Extract the [X, Y] coordinate from the center of the cell holding the provided text.  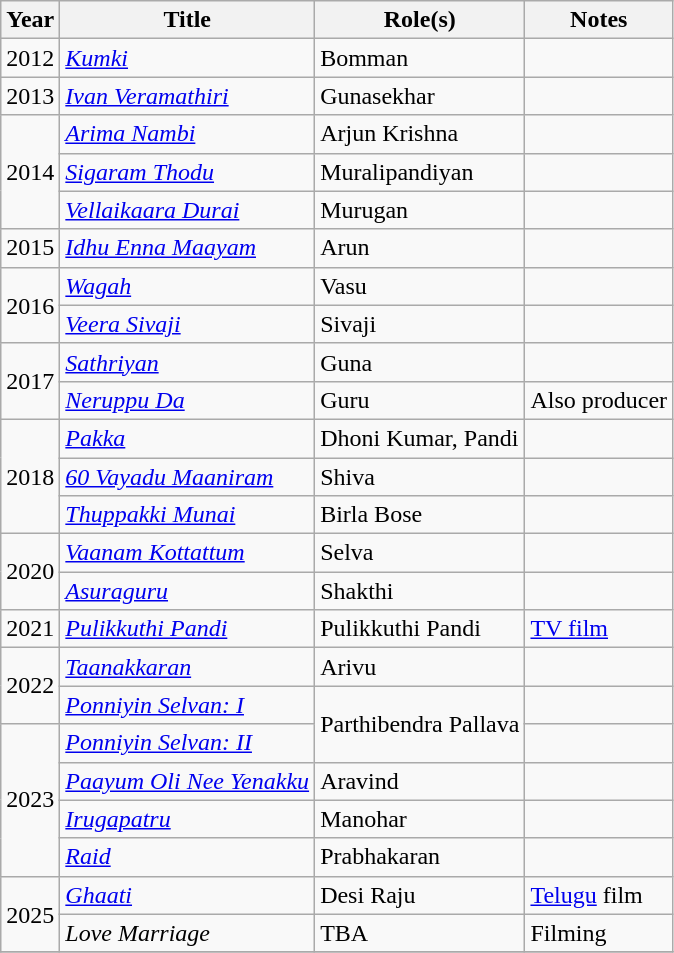
Asuraguru [188, 591]
2025 [30, 914]
Idhu Enna Maayam [188, 248]
Also producer [599, 400]
Filming [599, 933]
Telugu film [599, 895]
Shiva [420, 477]
Vasu [420, 286]
TV film [599, 629]
Year [30, 20]
2014 [30, 172]
Sivaji [420, 324]
2020 [30, 572]
TBA [420, 933]
Arima Nambi [188, 134]
60 Vayadu Maaniram [188, 477]
Parthibendra Pallava [420, 724]
2015 [30, 248]
Title [188, 20]
Arjun Krishna [420, 134]
Taanakkaran [188, 667]
Ghaati [188, 895]
2017 [30, 381]
2018 [30, 476]
Paayum Oli Nee Yenakku [188, 781]
Birla Bose [420, 515]
2023 [30, 800]
Irugapatru [188, 819]
Vellaikaara Durai [188, 210]
2022 [30, 686]
Vaanam Kottattum [188, 553]
Arivu [420, 667]
Ivan Veramathiri [188, 96]
Role(s) [420, 20]
Dhoni Kumar, Pandi [420, 438]
2013 [30, 96]
Shakthi [420, 591]
Murugan [420, 210]
Aravind [420, 781]
Arun [420, 248]
Bomman [420, 58]
Manohar [420, 819]
Thuppakki Munai [188, 515]
Love Marriage [188, 933]
Veera Sivaji [188, 324]
Prabhakaran [420, 857]
2021 [30, 629]
Sigaram Thodu [188, 172]
Wagah [188, 286]
Raid [188, 857]
Neruppu Da [188, 400]
2016 [30, 305]
Pakka [188, 438]
Desi Raju [420, 895]
2012 [30, 58]
Ponniyin Selvan: II [188, 743]
Ponniyin Selvan: I [188, 705]
Notes [599, 20]
Gunasekhar [420, 96]
Muralipandiyan [420, 172]
Guru [420, 400]
Guna [420, 362]
Selva [420, 553]
Kumki [188, 58]
Sathriyan [188, 362]
